Output the [X, Y] coordinate of the center of the cell containing the given text.  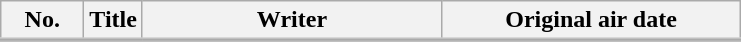
No. [42, 21]
Title [114, 21]
Original air date [590, 21]
Writer [292, 21]
